Detect which cell encompasses the target text, then output its [X, Y] center coordinate. 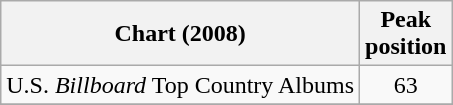
63 [406, 85]
Chart (2008) [180, 34]
Peakposition [406, 34]
U.S. Billboard Top Country Albums [180, 85]
